Locate the cell with the specified text and output its (x, y) center coordinate. 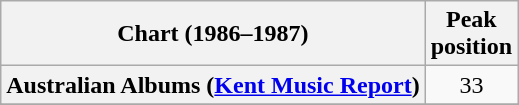
Australian Albums (Kent Music Report) (213, 85)
Chart (1986–1987) (213, 34)
33 (471, 85)
Peakposition (471, 34)
